Capture the cell that displays the provided text and extract its (X, Y) central coordinate. 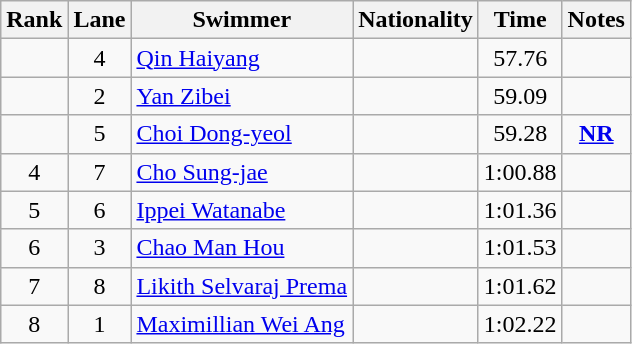
Notes (596, 20)
59.09 (520, 96)
1:00.88 (520, 172)
1:01.53 (520, 248)
Likith Selvaraj Prema (242, 286)
Ippei Watanabe (242, 210)
Rank (34, 20)
Swimmer (242, 20)
Chao Man Hou (242, 248)
NR (596, 134)
Nationality (416, 20)
Time (520, 20)
1:01.36 (520, 210)
1:02.22 (520, 324)
3 (100, 248)
Yan Zibei (242, 96)
1 (100, 324)
2 (100, 96)
Choi Dong-yeol (242, 134)
Cho Sung-jae (242, 172)
Qin Haiyang (242, 58)
1:01.62 (520, 286)
Lane (100, 20)
59.28 (520, 134)
57.76 (520, 58)
Maximillian Wei Ang (242, 324)
